Provide the [x, y] coordinate of the cell's center where the given text is located.  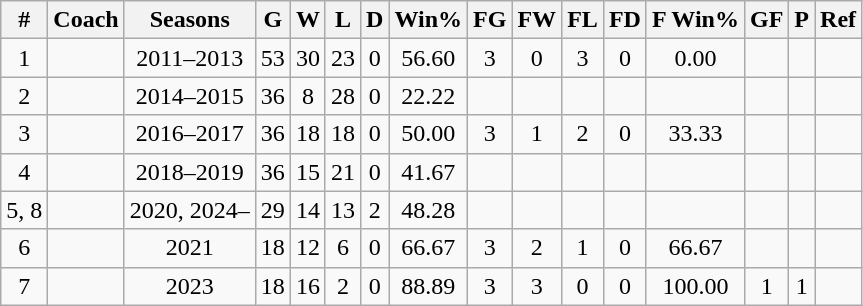
GF [766, 20]
100.00 [695, 286]
2020, 2024– [190, 210]
15 [308, 172]
14 [308, 210]
2018–2019 [190, 172]
Ref [838, 20]
56.60 [428, 58]
FW [537, 20]
29 [272, 210]
2023 [190, 286]
W [308, 20]
5, 8 [24, 210]
FL [583, 20]
Win% [428, 20]
16 [308, 286]
88.89 [428, 286]
21 [342, 172]
2016–2017 [190, 134]
0.00 [695, 58]
28 [342, 96]
Coach [86, 20]
# [24, 20]
13 [342, 210]
23 [342, 58]
2014–2015 [190, 96]
8 [308, 96]
12 [308, 248]
L [342, 20]
22.22 [428, 96]
41.67 [428, 172]
48.28 [428, 210]
7 [24, 286]
FG [490, 20]
50.00 [428, 134]
4 [24, 172]
D [374, 20]
30 [308, 58]
33.33 [695, 134]
FD [624, 20]
53 [272, 58]
G [272, 20]
2021 [190, 248]
Seasons [190, 20]
P [802, 20]
F Win% [695, 20]
2011–2013 [190, 58]
